Identify which cell holds the provided text, then report its [X, Y] central coordinate. 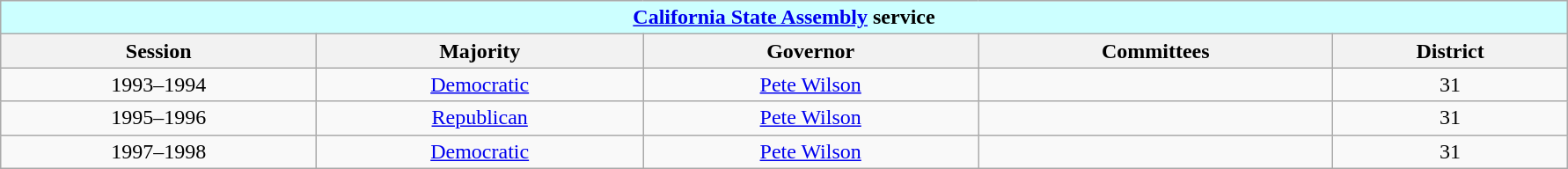
1995–1996 [158, 118]
1993–1994 [158, 84]
Governor [811, 51]
District [1450, 51]
California State Assembly service [785, 18]
1997–1998 [158, 151]
Republican [480, 118]
Committees [1156, 51]
Session [158, 51]
Majority [480, 51]
